Pinpoint the cell where the given text exists, returning its [x, y] midpoint coordinate. 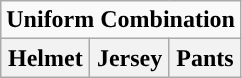
Helmet [46, 58]
Uniform Combination [121, 20]
Jersey [130, 58]
Pants [204, 58]
